Provide the [X, Y] coordinate of the cell's center where the given text is located.  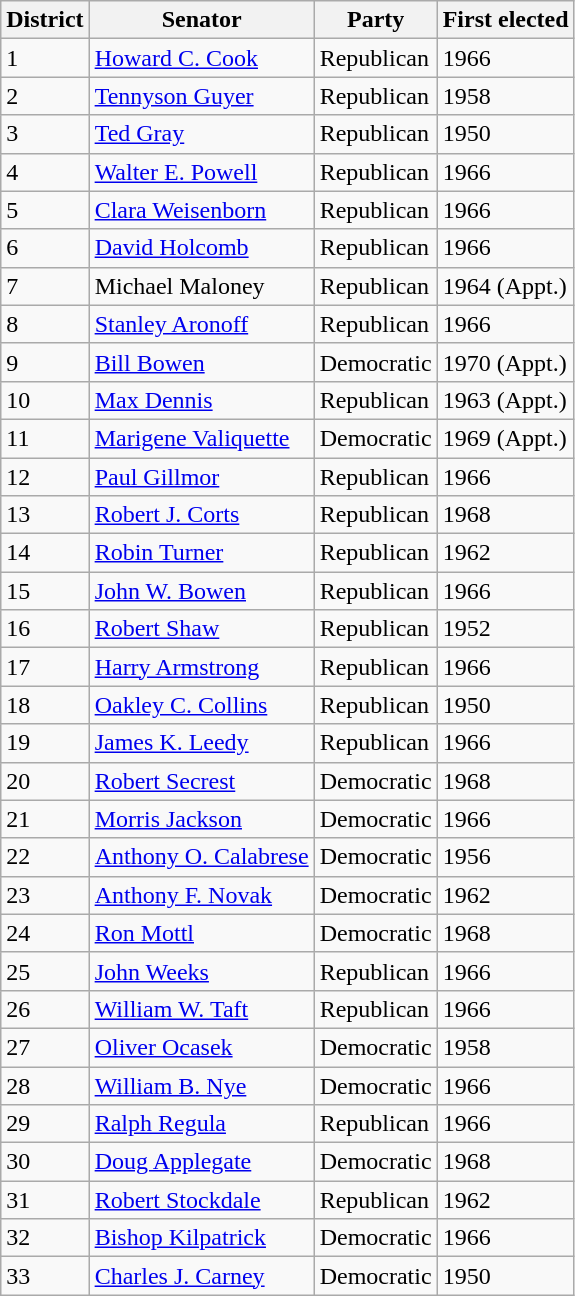
Robert Stockdale [202, 1200]
28 [45, 1085]
12 [45, 477]
2 [45, 96]
33 [45, 1276]
1970 (Appt.) [506, 362]
Doug Applegate [202, 1162]
Stanley Aronoff [202, 324]
21 [45, 819]
Party [376, 20]
11 [45, 438]
23 [45, 895]
Bishop Kilpatrick [202, 1238]
Anthony O. Calabrese [202, 857]
1964 (Appt.) [506, 286]
Michael Maloney [202, 286]
Howard C. Cook [202, 58]
Paul Gillmor [202, 477]
32 [45, 1238]
Tennyson Guyer [202, 96]
Senator [202, 20]
James K. Leedy [202, 743]
Marigene Valiquette [202, 438]
31 [45, 1200]
Charles J. Carney [202, 1276]
Robert J. Corts [202, 515]
6 [45, 248]
Robert Secrest [202, 781]
William B. Nye [202, 1085]
1963 (Appt.) [506, 400]
5 [45, 210]
William W. Taft [202, 1009]
Anthony F. Novak [202, 895]
Harry Armstrong [202, 667]
17 [45, 667]
John W. Bowen [202, 591]
1969 (Appt.) [506, 438]
29 [45, 1124]
Max Dennis [202, 400]
3 [45, 134]
1956 [506, 857]
David Holcomb [202, 248]
25 [45, 971]
Robin Turner [202, 553]
1 [45, 58]
4 [45, 172]
27 [45, 1047]
9 [45, 362]
Ted Gray [202, 134]
1952 [506, 629]
10 [45, 400]
15 [45, 591]
8 [45, 324]
Robert Shaw [202, 629]
7 [45, 286]
First elected [506, 20]
24 [45, 933]
30 [45, 1162]
19 [45, 743]
John Weeks [202, 971]
26 [45, 1009]
18 [45, 705]
20 [45, 781]
Ralph Regula [202, 1124]
Oakley C. Collins [202, 705]
Oliver Ocasek [202, 1047]
22 [45, 857]
16 [45, 629]
Bill Bowen [202, 362]
Morris Jackson [202, 819]
Ron Mottl [202, 933]
Walter E. Powell [202, 172]
Clara Weisenborn [202, 210]
13 [45, 515]
District [45, 20]
14 [45, 553]
